Extract the (X, Y) coordinate from the center of the cell holding the provided text.  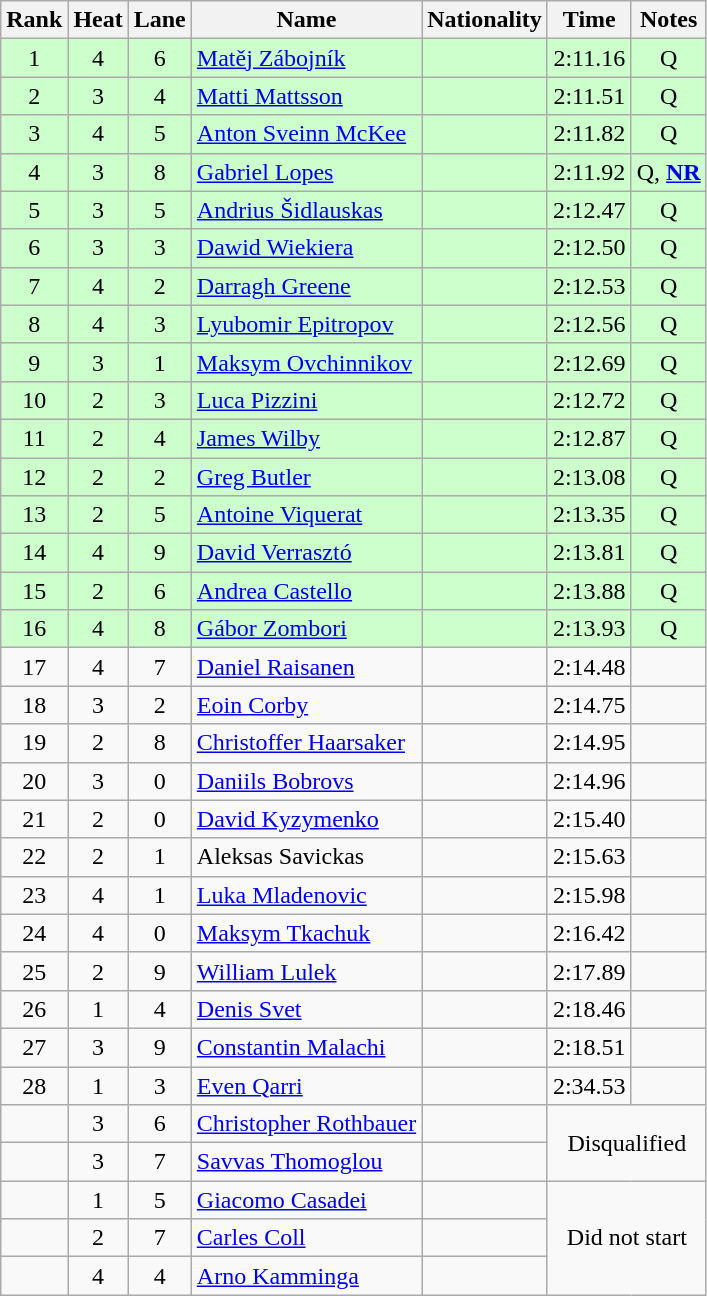
Christopher Rothbauer (306, 1124)
2:11.16 (589, 58)
Giacomo Casadei (306, 1200)
Andrea Castello (306, 591)
Constantin Malachi (306, 1047)
2:15.98 (589, 895)
David Kyzymenko (306, 819)
Christoffer Haarsaker (306, 743)
22 (34, 857)
Anton Sveinn McKee (306, 134)
2:15.40 (589, 819)
11 (34, 438)
2:14.75 (589, 705)
Matěj Zábojník (306, 58)
Even Qarri (306, 1085)
18 (34, 705)
Arno Kamminga (306, 1276)
Daniel Raisanen (306, 667)
2:16.42 (589, 933)
2:12.72 (589, 400)
13 (34, 515)
2:13.88 (589, 591)
Daniils Bobrovs (306, 781)
2:12.47 (589, 210)
Gábor Zombori (306, 629)
Eoin Corby (306, 705)
Antoine Viquerat (306, 515)
Heat (98, 20)
Did not start (626, 1238)
19 (34, 743)
2:13.35 (589, 515)
21 (34, 819)
28 (34, 1085)
Nationality (485, 20)
2:11.51 (589, 96)
William Lulek (306, 971)
2:14.95 (589, 743)
27 (34, 1047)
Aleksas Savickas (306, 857)
Carles Coll (306, 1238)
Name (306, 20)
2:12.87 (589, 438)
24 (34, 933)
2:15.63 (589, 857)
2:18.46 (589, 1009)
2:13.08 (589, 477)
Maksym Ovchinnikov (306, 362)
2:13.81 (589, 553)
Matti Mattsson (306, 96)
16 (34, 629)
23 (34, 895)
2:12.56 (589, 324)
Andrius Šidlauskas (306, 210)
Notes (668, 20)
Lyubomir Epitropov (306, 324)
Gabriel Lopes (306, 172)
Time (589, 20)
2:11.92 (589, 172)
2:12.53 (589, 286)
20 (34, 781)
2:14.96 (589, 781)
2:12.50 (589, 248)
Darragh Greene (306, 286)
2:12.69 (589, 362)
10 (34, 400)
26 (34, 1009)
Luka Mladenovic (306, 895)
David Verrasztó (306, 553)
Dawid Wiekiera (306, 248)
Savvas Thomoglou (306, 1162)
Luca Pizzini (306, 400)
2:14.48 (589, 667)
14 (34, 553)
Greg Butler (306, 477)
2:13.93 (589, 629)
Maksym Tkachuk (306, 933)
2:11.82 (589, 134)
Denis Svet (306, 1009)
2:17.89 (589, 971)
Lane (160, 20)
Disqualified (626, 1143)
2:18.51 (589, 1047)
James Wilby (306, 438)
Q, NR (668, 172)
25 (34, 971)
12 (34, 477)
Rank (34, 20)
15 (34, 591)
17 (34, 667)
2:34.53 (589, 1085)
